Determine the [x, y] coordinate at the center of the cell enclosing the given text.  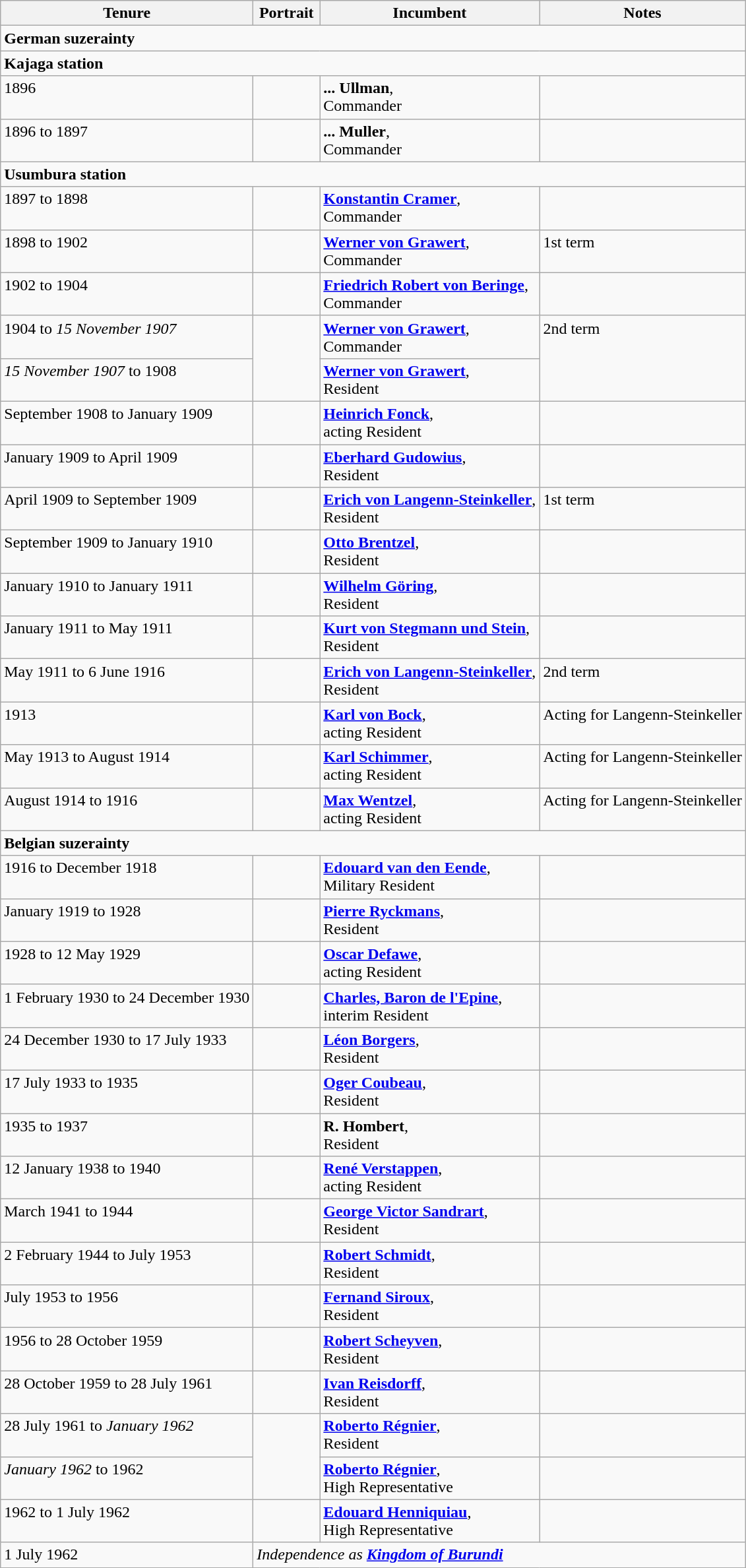
Kurt von Stegmann und Stein, Resident [430, 637]
Portrait [286, 13]
Oger Coubeau, Resident [430, 1091]
September 1908 to January 1909 [127, 422]
Edouard van den Eende, Military Resident [430, 877]
Karl Schimmer, acting Resident [430, 767]
28 July 1961 to January 1962 [127, 1435]
May 1911 to 6 June 1916 [127, 681]
Wilhelm Göring, Resident [430, 595]
Roberto Régnier, High Representative [430, 1478]
Konstantin Cramer, Commander [430, 208]
1904 to 15 November 1907 [127, 336]
15 November 1907 to 1908 [127, 380]
12 January 1938 to 1940 [127, 1178]
January 1910 to January 1911 [127, 595]
Charles, Baron de l'Epine, interim Resident [430, 1005]
January 1909 to April 1909 [127, 466]
German suzerainty [373, 38]
2 February 1944 to July 1953 [127, 1264]
Fernand Siroux, Resident [430, 1306]
Tenure [127, 13]
... Ullman, Commander [430, 98]
September 1909 to January 1910 [127, 551]
... Muller, Commander [430, 140]
Léon Borgers, Resident [430, 1049]
George Victor Sandrart, Resident [430, 1220]
January 1962 to 1962 [127, 1478]
28 October 1959 to 28 July 1961 [127, 1392]
1 February 1930 to 24 December 1930 [127, 1005]
Oscar Defawe, acting Resident [430, 963]
Robert Scheyven, Resident [430, 1350]
1902 to 1904 [127, 294]
Pierre Ryckmans, Resident [430, 920]
1896 [127, 98]
1897 to 1898 [127, 208]
Usumbura station [373, 174]
January 1919 to 1928 [127, 920]
1916 to December 1918 [127, 877]
Karl von Bock, acting Resident [430, 723]
Friedrich Robert von Beringe, Commander [430, 294]
1928 to 12 May 1929 [127, 963]
May 1913 to August 1914 [127, 767]
Edouard Henniquiau, High Representative [430, 1521]
Max Wentzel, acting Resident [430, 809]
Robert Schmidt, Resident [430, 1264]
Kajaga station [373, 63]
Otto Brentzel, Resident [430, 551]
July 1953 to 1956 [127, 1306]
1898 to 1902 [127, 251]
January 1911 to May 1911 [127, 637]
March 1941 to 1944 [127, 1220]
1956 to 28 October 1959 [127, 1350]
R. Hombert, Resident [430, 1135]
Eberhard Gudowius, Resident [430, 466]
Independence as Kingdom of Burundi [499, 1555]
René Verstappen, acting Resident [430, 1178]
17 July 1933 to 1935 [127, 1091]
Werner von Grawert, Resident [430, 380]
Heinrich Fonck, acting Resident [430, 422]
Notes [642, 13]
August 1914 to 1916 [127, 809]
1935 to 1937 [127, 1135]
April 1909 to September 1909 [127, 509]
Ivan Reisdorff, Resident [430, 1392]
Roberto Régnier, Resident [430, 1435]
1896 to 1897 [127, 140]
Incumbent [430, 13]
1 July 1962 [127, 1555]
Belgian suzerainty [373, 843]
1913 [127, 723]
1962 to 1 July 1962 [127, 1521]
24 December 1930 to 17 July 1933 [127, 1049]
